Identify which cell holds the provided text, then report its [x, y] central coordinate. 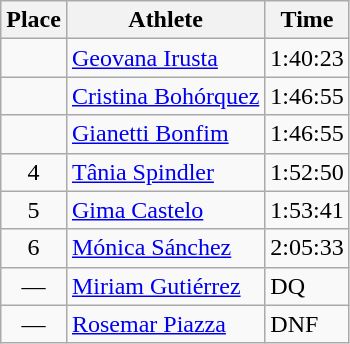
1:53:41 [307, 210]
2:05:33 [307, 248]
Rosemar Piazza [165, 324]
Athlete [165, 20]
DQ [307, 286]
1:52:50 [307, 172]
DNF [307, 324]
6 [34, 248]
Geovana Irusta [165, 58]
1:40:23 [307, 58]
Tânia Spindler [165, 172]
Place [34, 20]
Mónica Sánchez [165, 248]
Gima Castelo [165, 210]
Gianetti Bonfim [165, 134]
Miriam Gutiérrez [165, 286]
Cristina Bohórquez [165, 96]
Time [307, 20]
5 [34, 210]
4 [34, 172]
